Scan for the cell matching the given text and deliver its (X, Y) coordinate at center. 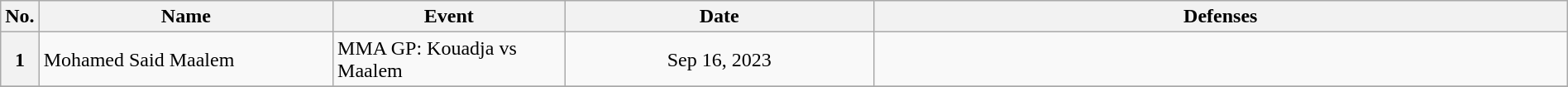
Sep 16, 2023 (719, 60)
No. (20, 17)
MMA GP: Kouadja vs Maalem (450, 60)
Name (185, 17)
Event (450, 17)
1 (20, 60)
Mohamed Said Maalem (185, 60)
Defenses (1221, 17)
Date (719, 17)
